From the cell containing the given text, extract its center point as [X, Y] coordinate. 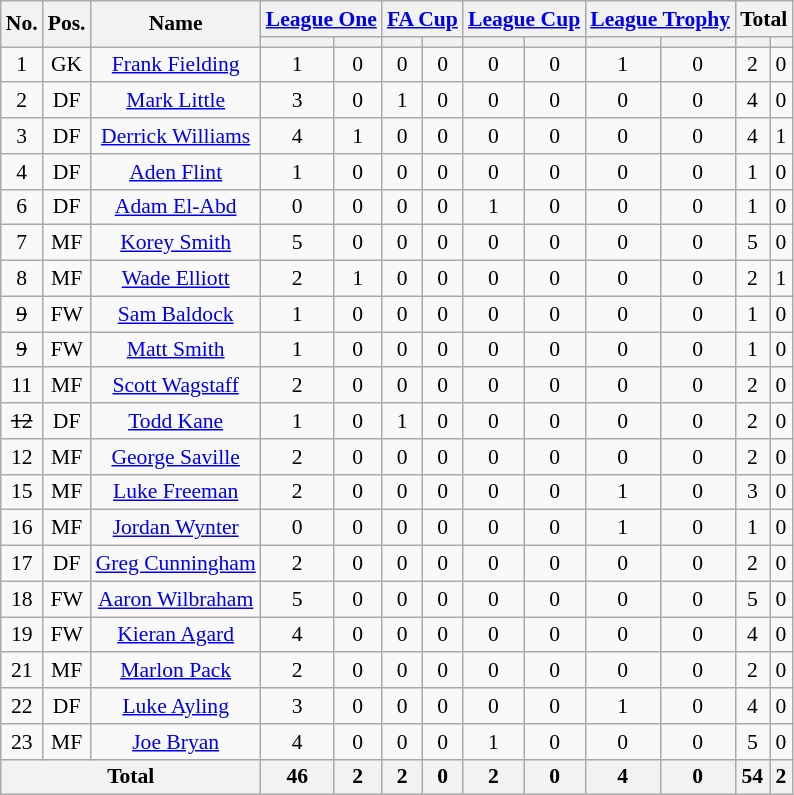
Adam El-Abd [176, 207]
16 [22, 528]
George Saville [176, 457]
League Trophy [660, 19]
Aaron Wilbraham [176, 599]
18 [22, 599]
19 [22, 635]
League One [322, 19]
League Cup [524, 19]
Korey Smith [176, 243]
Scott Wagstaff [176, 386]
Pos. [67, 24]
Derrick Williams [176, 136]
Mark Little [176, 101]
Sam Baldock [176, 314]
Matt Smith [176, 350]
Aden Flint [176, 172]
Greg Cunningham [176, 564]
Kieran Agard [176, 635]
15 [22, 492]
Name [176, 24]
46 [298, 777]
Joe Bryan [176, 742]
No. [22, 24]
Wade Elliott [176, 279]
FA Cup [422, 19]
Marlon Pack [176, 671]
17 [22, 564]
GK [67, 65]
21 [22, 671]
6 [22, 207]
54 [752, 777]
Frank Fielding [176, 65]
8 [22, 279]
22 [22, 706]
23 [22, 742]
7 [22, 243]
Luke Freeman [176, 492]
Luke Ayling [176, 706]
11 [22, 386]
Todd Kane [176, 421]
Jordan Wynter [176, 528]
